From the cell containing the given text, extract its center point as [X, Y] coordinate. 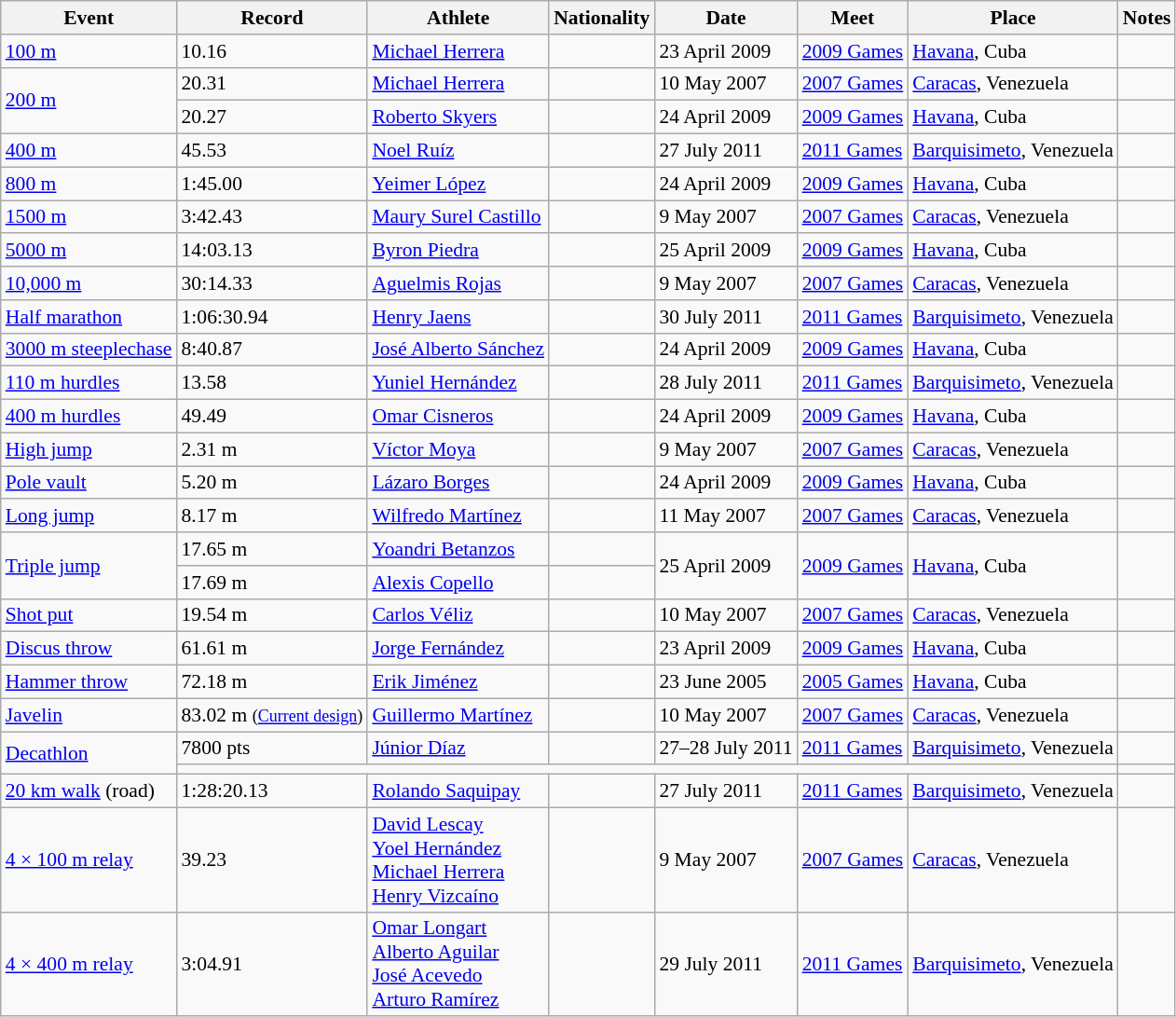
Wilfredo Martínez [458, 516]
Yoandri Betanzos [458, 549]
49.49 [272, 417]
Javelin [89, 715]
Rolando Saquipay [458, 791]
Lázaro Borges [458, 483]
Nationality [602, 18]
7800 pts [272, 749]
1:06:30.94 [272, 317]
3:04.91 [272, 964]
5000 m [89, 251]
10.16 [272, 51]
Júnior Díaz [458, 749]
Place [1013, 18]
1:28:20.13 [272, 791]
High jump [89, 449]
8:40.87 [272, 350]
Long jump [89, 516]
83.02 m (Current design) [272, 715]
Meet [854, 18]
1500 m [89, 217]
Notes [1147, 18]
Record [272, 18]
Date [725, 18]
400 m hurdles [89, 417]
Half marathon [89, 317]
Discus throw [89, 649]
Guillermo Martínez [458, 715]
Byron Piedra [458, 251]
Hammer throw [89, 682]
Omar Cisneros [458, 417]
200 m [89, 101]
29 July 2011 [725, 964]
45.53 [272, 151]
Decathlon [89, 753]
3000 m steeplechase [89, 350]
17.69 m [272, 583]
800 m [89, 184]
3:42.43 [272, 217]
Yuniel Hernández [458, 383]
Erik Jiménez [458, 682]
13.58 [272, 383]
23 June 2005 [725, 682]
Víctor Moya [458, 449]
27–28 July 2011 [725, 749]
400 m [89, 151]
Carlos Véliz [458, 615]
30:14.33 [272, 283]
8.17 m [272, 516]
Roberto Skyers [458, 117]
14:03.13 [272, 251]
61.61 m [272, 649]
Pole vault [89, 483]
José Alberto Sánchez [458, 350]
20.27 [272, 117]
Triple jump [89, 565]
11 May 2007 [725, 516]
2005 Games [854, 682]
110 m hurdles [89, 383]
30 July 2011 [725, 317]
Henry Jaens [458, 317]
17.65 m [272, 549]
10,000 m [89, 283]
20 km walk (road) [89, 791]
19.54 m [272, 615]
5.20 m [272, 483]
Noel Ruíz [458, 151]
1:45.00 [272, 184]
4 × 400 m relay [89, 964]
28 July 2011 [725, 383]
Aguelmis Rojas [458, 283]
Alexis Copello [458, 583]
100 m [89, 51]
20.31 [272, 84]
Maury Surel Castillo [458, 217]
4 × 100 m relay [89, 859]
Event [89, 18]
2.31 m [272, 449]
Jorge Fernández [458, 649]
Yeimer López [458, 184]
Athlete [458, 18]
Shot put [89, 615]
39.23 [272, 859]
72.18 m [272, 682]
Omar Longart Alberto Aguilar José Acevedo Arturo Ramírez [458, 964]
David Lescay Yoel Hernández Michael Herrera Henry Vizcaíno [458, 859]
